Identify which cell holds the provided text, then report its [x, y] central coordinate. 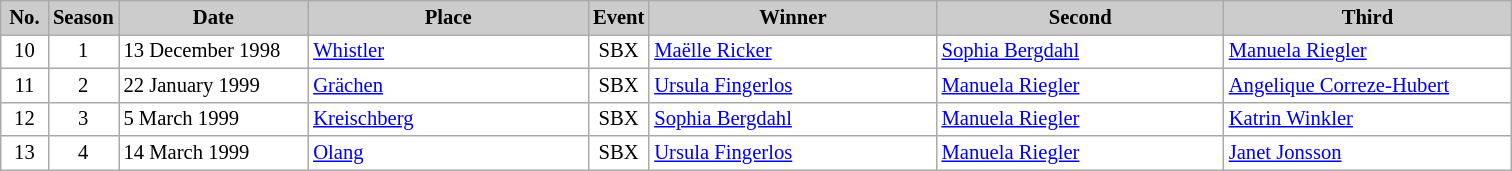
10 [24, 51]
Whistler [448, 51]
Date [213, 17]
4 [83, 153]
Place [448, 17]
22 January 1999 [213, 85]
1 [83, 51]
Winner [792, 17]
Olang [448, 153]
3 [83, 119]
Grächen [448, 85]
Event [618, 17]
Season [83, 17]
Angelique Correze-Hubert [1368, 85]
11 [24, 85]
13 [24, 153]
No. [24, 17]
Second [1080, 17]
2 [83, 85]
Third [1368, 17]
12 [24, 119]
5 March 1999 [213, 119]
Janet Jonsson [1368, 153]
Maëlle Ricker [792, 51]
14 March 1999 [213, 153]
Kreischberg [448, 119]
Katrin Winkler [1368, 119]
13 December 1998 [213, 51]
